For the text-containing cell, return its midpoint in [X, Y] coordinate format. 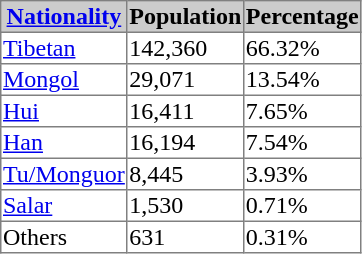
7.54% [302, 143]
0.31% [302, 237]
Tu/Monguor [64, 174]
Tibetan [64, 48]
0.71% [302, 206]
7.65% [302, 111]
Nationality [64, 17]
1,530 [186, 206]
8,445 [186, 174]
Population [186, 17]
3.93% [302, 174]
Salar [64, 206]
16,194 [186, 143]
Hui [64, 111]
29,071 [186, 80]
142,360 [186, 48]
631 [186, 237]
Mongol [64, 80]
Han [64, 143]
13.54% [302, 80]
Percentage [302, 17]
16,411 [186, 111]
Others [64, 237]
66.32% [302, 48]
